Capture the cell that displays the provided text and extract its [x, y] central coordinate. 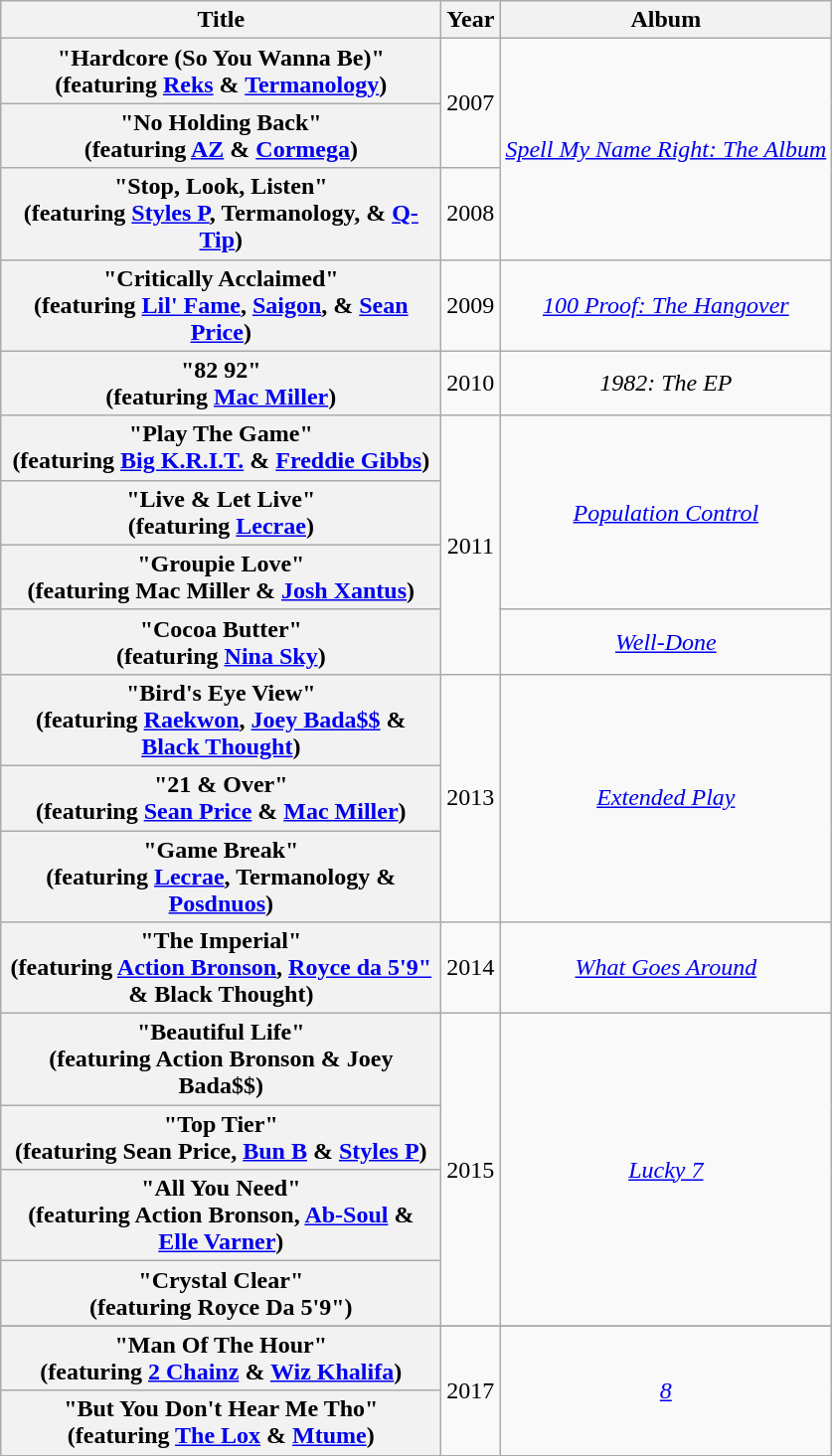
"Man Of The Hour" (featuring 2 Chainz & Wiz Khalifa) [221, 1358]
2007 [471, 103]
Year [471, 20]
2015 [471, 1170]
2017 [471, 1390]
2011 [471, 545]
"Top Tier" (featuring Sean Price, Bun B & Styles P) [221, 1137]
Album [666, 20]
1982: The EP [666, 384]
2010 [471, 384]
"21 & Over" (featuring Sean Price & Mac Miller) [221, 797]
"82 92" (featuring Mac Miller) [221, 384]
Extended Play [666, 797]
"No Holding Back"(featuring AZ & Cormega) [221, 135]
Title [221, 20]
"Stop, Look, Listen" (featuring Styles P, Termanology, & Q-Tip) [221, 214]
"Play The Game" (featuring Big K.R.I.T. & Freddie Gibbs) [221, 447]
"Live & Let Live" (featuring Lecrae) [221, 513]
Well-Done [666, 642]
2009 [471, 305]
Lucky 7 [666, 1170]
"Hardcore (So You Wanna Be)" (featuring Reks & Termanology) [221, 72]
"Critically Acclaimed"(featuring Lil' Fame, Saigon, & Sean Price) [221, 305]
"The Imperial" (featuring Action Bronson, Royce da 5'9" & Black Thought) [221, 968]
"Groupie Love" (featuring Mac Miller & Josh Xantus) [221, 576]
Population Control [666, 513]
"Beautiful Life" (featuring Action Bronson & Joey Bada$$) [221, 1059]
2013 [471, 797]
2014 [471, 968]
Spell My Name Right: The Album [666, 149]
"Game Break" (featuring Lecrae, Termanology & Posdnuos) [221, 877]
"Cocoa Butter" (featuring Nina Sky) [221, 642]
8 [666, 1390]
"All You Need" (featuring Action Bronson, Ab-Soul & Elle Varner) [221, 1215]
"Crystal Clear" (featuring Royce Da 5'9") [221, 1294]
2008 [471, 214]
100 Proof: The Hangover [666, 305]
What Goes Around [666, 968]
"Bird's Eye View" (featuring Raekwon, Joey Bada$$ & Black Thought) [221, 720]
"But You Don't Hear Me Tho" (featuring The Lox & Mtume) [221, 1423]
